Search for the cell housing the specified text and yield its [X, Y] center coordinate. 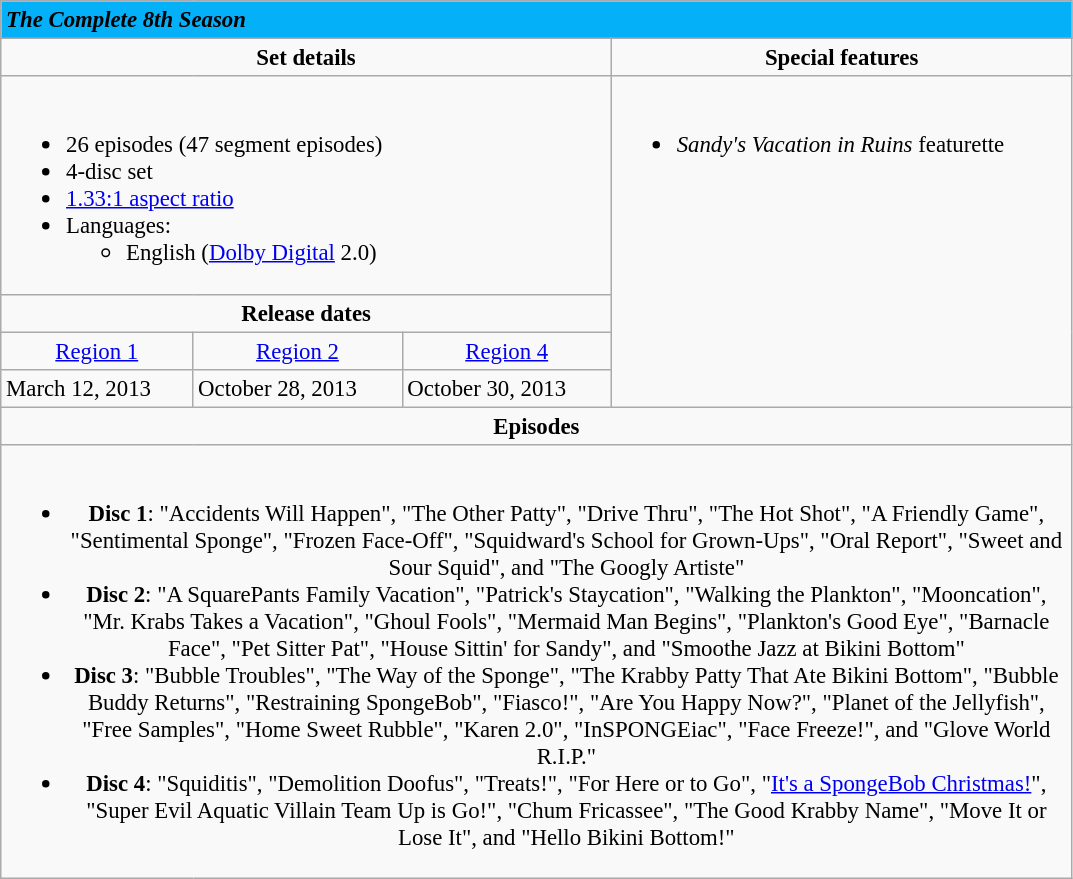
March 12, 2013 [97, 388]
Episodes [536, 426]
October 30, 2013 [506, 388]
The Complete 8th Season [536, 20]
Release dates [306, 313]
Region 2 [298, 351]
Special features [842, 58]
26 episodes (47 segment episodes)4-disc set1.33:1 aspect ratioLanguages:English (Dolby Digital 2.0) [306, 185]
Set details [306, 58]
Region 4 [506, 351]
Region 1 [97, 351]
October 28, 2013 [298, 388]
Sandy's Vacation in Ruins featurette [842, 242]
